Search for the cell housing the specified text and yield its (x, y) center coordinate. 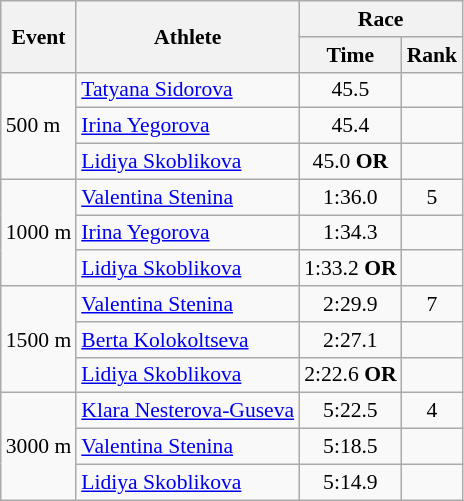
5:22.5 (350, 411)
Berta Kolokoltseva (188, 340)
1000 m (38, 232)
Athlete (188, 36)
5:18.5 (350, 447)
7 (432, 304)
1:33.2 OR (350, 269)
5 (432, 197)
2:22.6 OR (350, 375)
3000 m (38, 446)
Race (380, 19)
1:36.0 (350, 197)
Rank (432, 55)
Event (38, 36)
45.5 (350, 90)
Time (350, 55)
2:27.1 (350, 340)
Tatyana Sidorova (188, 90)
1:34.3 (350, 233)
2:29.9 (350, 304)
5:14.9 (350, 482)
Klara Nesterova-Guseva (188, 411)
4 (432, 411)
45.4 (350, 126)
1500 m (38, 340)
500 m (38, 126)
45.0 OR (350, 162)
